Capture the cell that displays the provided text and extract its (x, y) central coordinate. 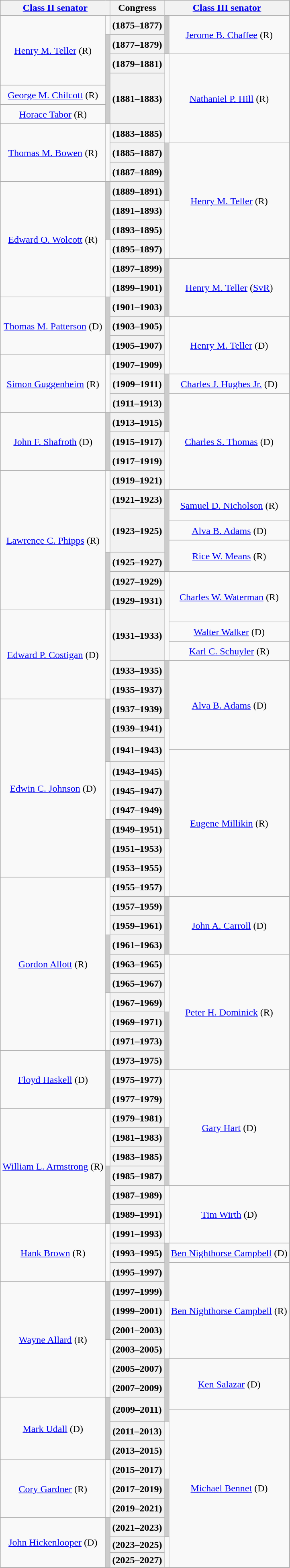
Tim Wirth (D) (229, 1215)
(2021–2023) (137, 1527)
(1923–1925) (137, 531)
(1897–1899) (137, 268)
(1893–1895) (137, 230)
(1977–1979) (137, 1099)
Ken Salazar (D) (229, 1384)
(1925–1927) (137, 562)
Eugene Millikin (R) (229, 823)
(1905–1907) (137, 345)
(1965–1967) (137, 983)
Gordon Allott (R) (53, 964)
Charles J. Hughes Jr. (D) (229, 384)
Class III senator (227, 8)
Floyd Haskell (D) (53, 1080)
(1993–1995) (137, 1253)
(1909–1911) (137, 384)
Michael Bennet (D) (229, 1489)
(1911–1913) (137, 403)
(1963–1965) (137, 964)
(1995–1997) (137, 1272)
(1879–1881) (137, 64)
(1985–1987) (137, 1176)
Charles W. Waterman (R) (229, 597)
Jerome B. Chaffee (R) (229, 35)
(2001–2003) (137, 1330)
(2025–2027) (137, 1560)
Cory Gardner (R) (53, 1489)
Walter Walker (D) (229, 632)
(1903–1905) (137, 326)
(2013–2015) (137, 1450)
Rice W. Means (R) (229, 556)
(1943–1945) (137, 772)
(1931–1933) (137, 636)
Class II senator (55, 8)
William L. Armstrong (R) (53, 1166)
(1957–1959) (137, 906)
(1907–1909) (137, 365)
Karl C. Schuyler (R) (229, 651)
(1959–1961) (137, 926)
(1913–1915) (137, 422)
(1883–1885) (137, 134)
(1989–1991) (137, 1215)
Edwin C. Johnson (D) (53, 788)
Thomas M. Patterson (D) (53, 326)
(1971–1973) (137, 1041)
John Hickenlooper (D) (53, 1543)
Lawrence C. Phipps (R) (53, 540)
(1917–1919) (137, 461)
(1997–1999) (137, 1292)
Ben Nighthorse Campbell (D) (229, 1253)
(1949–1951) (137, 829)
Charles S. Thomas (D) (229, 442)
Ben Nighthorse Campbell (R) (229, 1311)
(2005–2007) (137, 1369)
John A. Carroll (D) (229, 926)
(1991–1993) (137, 1234)
(1921–1923) (137, 500)
(2003–2005) (137, 1349)
Simon Guggenheim (R) (53, 384)
Thomas M. Bowen (R) (53, 153)
(2007–2009) (137, 1388)
(1969–1971) (137, 1022)
(1935–1937) (137, 690)
Mark Udall (D) (53, 1429)
(1947–1949) (137, 810)
(1915–1917) (137, 442)
(1891–1893) (137, 211)
(2019–2021) (137, 1508)
Henry M. Teller (SvR) (229, 288)
(2011–2013) (137, 1431)
Gary Hart (D) (229, 1128)
(1895–1897) (137, 249)
(1881–1883) (137, 99)
John F. Shafroth (D) (53, 442)
(1927–1929) (137, 581)
(2017–2019) (137, 1489)
(1973–1975) (137, 1060)
(1901–1903) (137, 307)
(1999–2001) (137, 1311)
(2023–2025) (137, 1545)
Edward O. Wolcott (R) (53, 240)
(1941–1943) (137, 750)
Henry M. Teller (D) (229, 345)
(1919–1921) (137, 480)
(1981–1983) (137, 1137)
(2015–2017) (137, 1470)
(1933–1935) (137, 670)
Samuel D. Nicholson (R) (229, 506)
(1889–1891) (137, 191)
Wayne Allard (R) (53, 1340)
(1945–1947) (137, 791)
(2009–2011) (137, 1410)
(1979–1981) (137, 1118)
Horace Tabor (R) (53, 114)
Peter H. Dominick (R) (229, 1012)
(1961–1963) (137, 945)
(1929–1931) (137, 601)
(1955–1957) (137, 887)
George M. Chilcott (R) (53, 95)
Nathaniel P. Hill (R) (229, 99)
(1877–1879) (137, 45)
(1953–1955) (137, 868)
(1983–1985) (137, 1157)
Hank Brown (R) (53, 1253)
(1887–1889) (137, 172)
(1975–1977) (137, 1080)
(1987–1989) (137, 1195)
Edward P. Costigan (D) (53, 655)
Congress (137, 8)
(1951–1953) (137, 849)
(1939–1941) (137, 728)
(1967–1969) (137, 1003)
(1899–1901) (137, 288)
(1937–1939) (137, 709)
(1875–1877) (137, 25)
(1885–1887) (137, 153)
